Search for the cell housing the specified text and yield its (x, y) center coordinate. 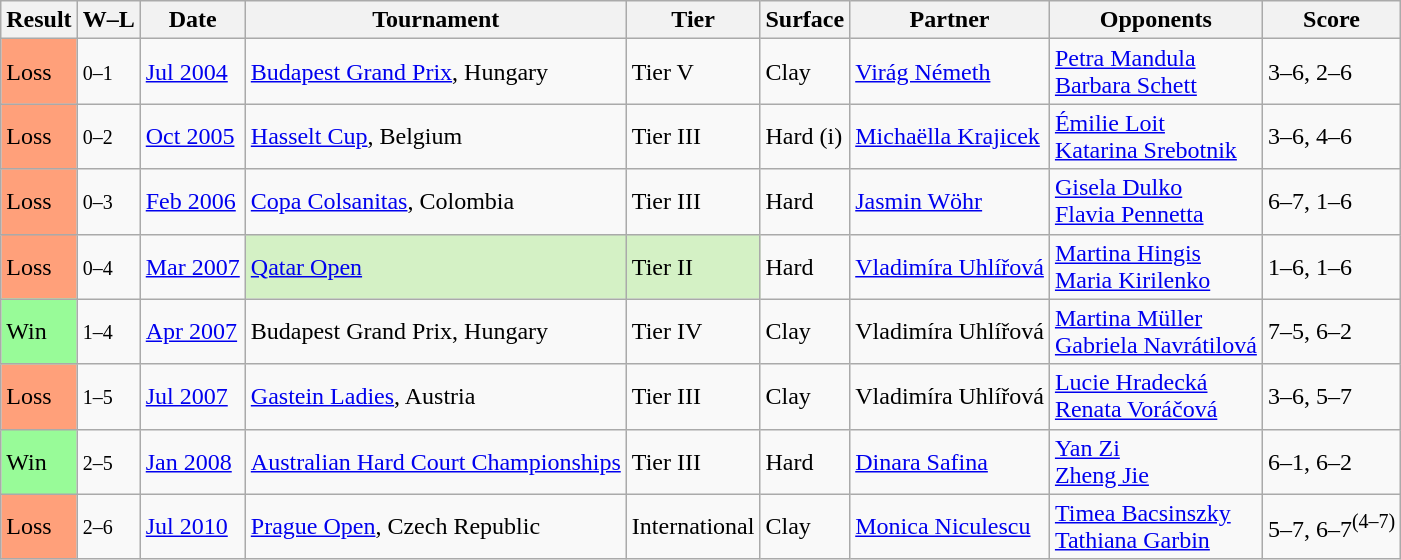
6–7, 1–6 (1331, 202)
0–4 (108, 266)
Petra Mandula Barbara Schett (1156, 72)
7–5, 6–2 (1331, 332)
Jul 2004 (192, 72)
Partner (950, 20)
Hard (i) (805, 136)
Virág Németh (950, 72)
5–7, 6–7(4–7) (1331, 526)
Qatar Open (436, 266)
Tier V (693, 72)
Feb 2006 (192, 202)
Score (1331, 20)
Tournament (436, 20)
2–6 (108, 526)
1–4 (108, 332)
Tier IV (693, 332)
Dinara Safina (950, 462)
Prague Open, Czech Republic (436, 526)
Yan Zi Zheng Jie (1156, 462)
Gastein Ladies, Austria (436, 396)
3–6, 4–6 (1331, 136)
Émilie Loit Katarina Srebotnik (1156, 136)
3–6, 2–6 (1331, 72)
W–L (108, 20)
6–1, 6–2 (1331, 462)
Gisela Dulko Flavia Pennetta (1156, 202)
Martina Müller Gabriela Navrátilová (1156, 332)
Oct 2005 (192, 136)
Jasmin Wöhr (950, 202)
0–2 (108, 136)
Lucie Hradecká Renata Voráčová (1156, 396)
International (693, 526)
2–5 (108, 462)
Opponents (1156, 20)
1–5 (108, 396)
Copa Colsanitas, Colombia (436, 202)
Tier II (693, 266)
3–6, 5–7 (1331, 396)
Martina Hingis Maria Kirilenko (1156, 266)
Monica Niculescu (950, 526)
Tier (693, 20)
Date (192, 20)
Timea Bacsinszky Tathiana Garbin (1156, 526)
1–6, 1–6 (1331, 266)
0–1 (108, 72)
Result (39, 20)
Michaëlla Krajicek (950, 136)
Jul 2007 (192, 396)
Jul 2010 (192, 526)
Hasselt Cup, Belgium (436, 136)
Mar 2007 (192, 266)
Jan 2008 (192, 462)
Apr 2007 (192, 332)
Surface (805, 20)
0–3 (108, 202)
Australian Hard Court Championships (436, 462)
